Determine the [X, Y] coordinate at the center of the cell enclosing the given text.  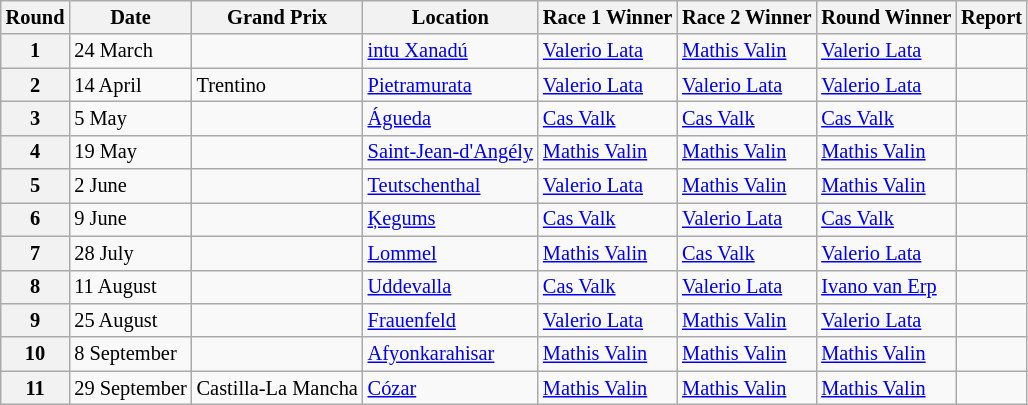
Ķegums [450, 219]
Pietramurata [450, 85]
1 [36, 51]
Frauenfeld [450, 320]
6 [36, 219]
3 [36, 118]
8 September [130, 354]
Race 2 Winner [746, 17]
9 June [130, 219]
8 [36, 287]
Águeda [450, 118]
10 [36, 354]
Grand Prix [278, 17]
Trentino [278, 85]
Cózar [450, 388]
24 March [130, 51]
Uddevalla [450, 287]
Castilla-La Mancha [278, 388]
2 [36, 85]
5 May [130, 118]
Ivano van Erp [886, 287]
Lommel [450, 253]
Race 1 Winner [608, 17]
Location [450, 17]
7 [36, 253]
intu Xanadú [450, 51]
5 [36, 186]
25 August [130, 320]
11 August [130, 287]
11 [36, 388]
28 July [130, 253]
Round Winner [886, 17]
Round [36, 17]
2 June [130, 186]
Afyonkarahisar [450, 354]
29 September [130, 388]
4 [36, 152]
9 [36, 320]
Saint-Jean-d'Angély [450, 152]
Date [130, 17]
Teutschenthal [450, 186]
Report [992, 17]
19 May [130, 152]
14 April [130, 85]
